Pinpoint the cell where the given text exists, returning its [X, Y] midpoint coordinate. 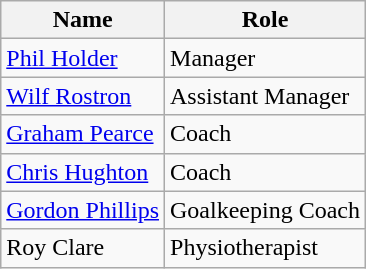
Phil Holder [83, 58]
Manager [266, 58]
Graham Pearce [83, 134]
Roy Clare [83, 248]
Gordon Phillips [83, 210]
Name [83, 20]
Role [266, 20]
Chris Hughton [83, 172]
Goalkeeping Coach [266, 210]
Physiotherapist [266, 248]
Assistant Manager [266, 96]
Wilf Rostron [83, 96]
